Search for the cell housing the specified text and yield its [x, y] center coordinate. 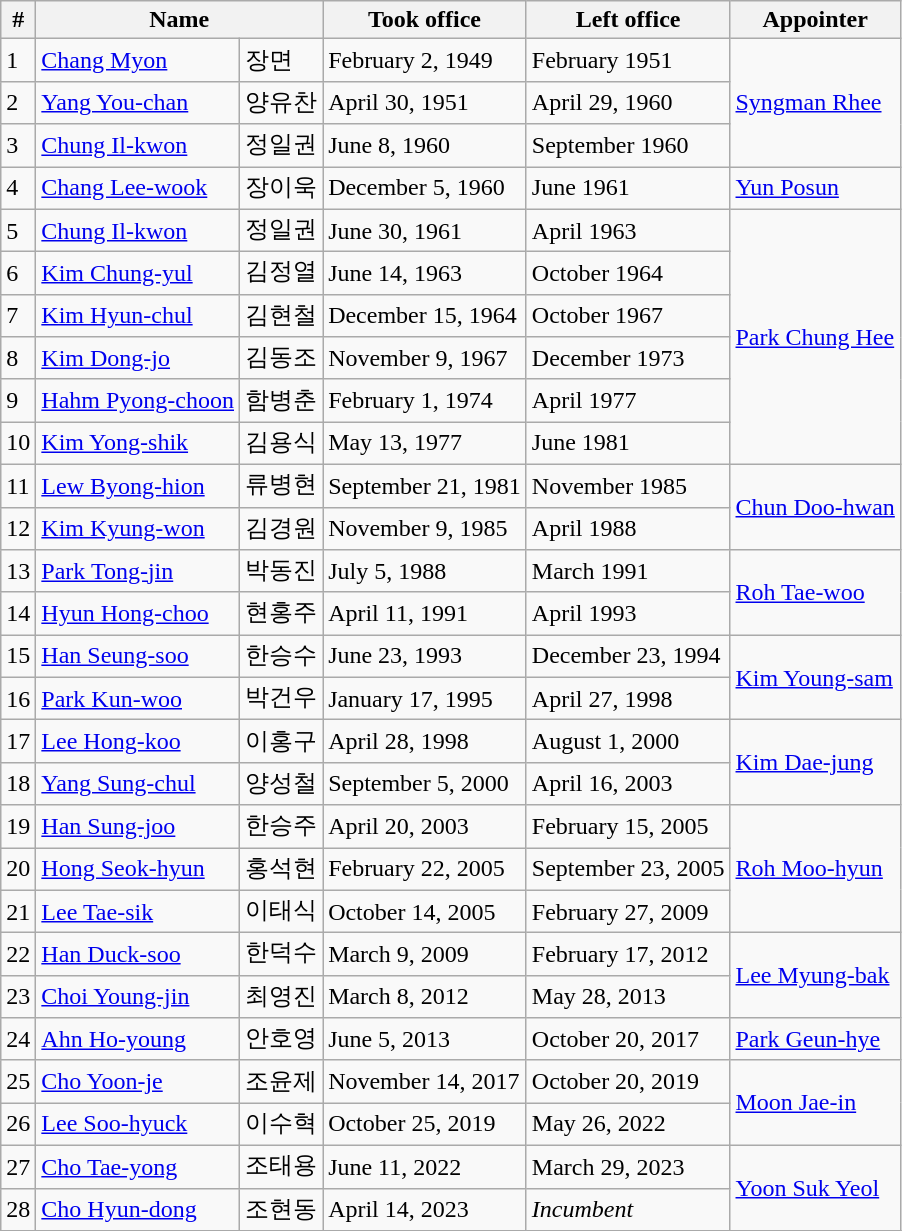
22 [18, 954]
Chun Doo-hwan [815, 506]
February 27, 2009 [628, 912]
조현동 [282, 1210]
Moon Jae-in [815, 1102]
Park Chung Hee [815, 336]
October 1964 [628, 274]
5 [18, 230]
February 1951 [628, 60]
26 [18, 1124]
April 16, 2003 [628, 784]
April 1993 [628, 614]
Yoon Suk Yeol [815, 1188]
장이욱 [282, 188]
February 1, 1974 [425, 400]
27 [18, 1166]
March 1991 [628, 572]
Lew Byong-hion [138, 486]
October 20, 2017 [628, 1040]
June 30, 1961 [425, 230]
June 14, 1963 [425, 274]
1 [18, 60]
February 17, 2012 [628, 954]
11 [18, 486]
Ahn Ho-young [138, 1040]
September 1960 [628, 146]
Kim Chung-yul [138, 274]
Park Kun-woo [138, 698]
양성철 [282, 784]
Lee Myung-bak [815, 976]
17 [18, 742]
Han Duck-soo [138, 954]
May 28, 2013 [628, 996]
Cho Yoon-je [138, 1082]
박건우 [282, 698]
12 [18, 528]
Appointer [815, 20]
Han Seung-soo [138, 656]
April 1963 [628, 230]
May 26, 2022 [628, 1124]
25 [18, 1082]
김정열 [282, 274]
February 15, 2005 [628, 826]
10 [18, 444]
June 23, 1993 [425, 656]
Lee Soo-hyuck [138, 1124]
Kim Dong-jo [138, 358]
November 14, 2017 [425, 1082]
February 22, 2005 [425, 870]
March 8, 2012 [425, 996]
8 [18, 358]
December 1973 [628, 358]
Lee Hong-koo [138, 742]
December 23, 1994 [628, 656]
24 [18, 1040]
December 5, 1960 [425, 188]
Roh Tae-woo [815, 592]
한승수 [282, 656]
June 8, 1960 [425, 146]
한승주 [282, 826]
Took office [425, 20]
9 [18, 400]
November 9, 1967 [425, 358]
April 11, 1991 [425, 614]
December 15, 1964 [425, 316]
장면 [282, 60]
28 [18, 1210]
April 20, 2003 [425, 826]
13 [18, 572]
November 9, 1985 [425, 528]
15 [18, 656]
6 [18, 274]
21 [18, 912]
양유찬 [282, 102]
현홍주 [282, 614]
June 1981 [628, 444]
조태용 [282, 1166]
March 29, 2023 [628, 1166]
Name [180, 20]
Lee Tae-sik [138, 912]
April 28, 1998 [425, 742]
April 30, 1951 [425, 102]
류병현 [282, 486]
January 17, 1995 [425, 698]
Yang Sung-chul [138, 784]
Yun Posun [815, 188]
June 1961 [628, 188]
April 1977 [628, 400]
Choi Young-jin [138, 996]
Cho Hyun-dong [138, 1210]
20 [18, 870]
Hyun Hong-choo [138, 614]
Park Geun-hye [815, 1040]
April 1988 [628, 528]
4 [18, 188]
7 [18, 316]
July 5, 1988 [425, 572]
김경원 [282, 528]
September 5, 2000 [425, 784]
Han Sung-joo [138, 826]
September 23, 2005 [628, 870]
김현철 [282, 316]
June 11, 2022 [425, 1166]
Yang You-chan [138, 102]
Incumbent [628, 1210]
September 21, 1981 [425, 486]
October 25, 2019 [425, 1124]
Kim Young-sam [815, 678]
October 20, 2019 [628, 1082]
23 [18, 996]
14 [18, 614]
16 [18, 698]
Hong Seok-hyun [138, 870]
April 27, 1998 [628, 698]
May 13, 1977 [425, 444]
조윤제 [282, 1082]
Kim Dae-jung [815, 762]
Chang Lee-wook [138, 188]
함병춘 [282, 400]
Left office [628, 20]
April 29, 1960 [628, 102]
안호영 [282, 1040]
최영진 [282, 996]
Roh Moo-hyun [815, 869]
August 1, 2000 [628, 742]
Hahm Pyong-choon [138, 400]
박동진 [282, 572]
February 2, 1949 [425, 60]
April 14, 2023 [425, 1210]
Kim Kyung-won [138, 528]
이수혁 [282, 1124]
이태식 [282, 912]
19 [18, 826]
한덕수 [282, 954]
Kim Yong-shik [138, 444]
김용식 [282, 444]
Park Tong-jin [138, 572]
Kim Hyun-chul [138, 316]
Chang Myon [138, 60]
October 14, 2005 [425, 912]
이홍구 [282, 742]
3 [18, 146]
18 [18, 784]
2 [18, 102]
June 5, 2013 [425, 1040]
October 1967 [628, 316]
Syngman Rhee [815, 103]
March 9, 2009 [425, 954]
김동조 [282, 358]
홍석현 [282, 870]
# [18, 20]
November 1985 [628, 486]
Cho Tae-yong [138, 1166]
